Return the [X, Y] coordinate for the center point of the cell that contains the specified text.  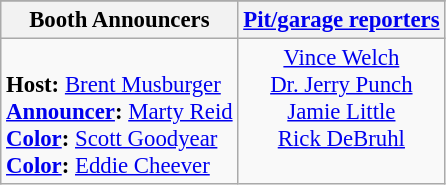
Vince WelchDr. Jerry PunchJamie LittleRick DeBruhl [342, 112]
Host: Brent Musburger Announcer: Marty Reid Color: Scott Goodyear Color: Eddie Cheever [120, 112]
Booth Announcers [120, 20]
Pit/garage reporters [342, 20]
